Provide the (x, y) coordinate of the cell's center where the given text is located.  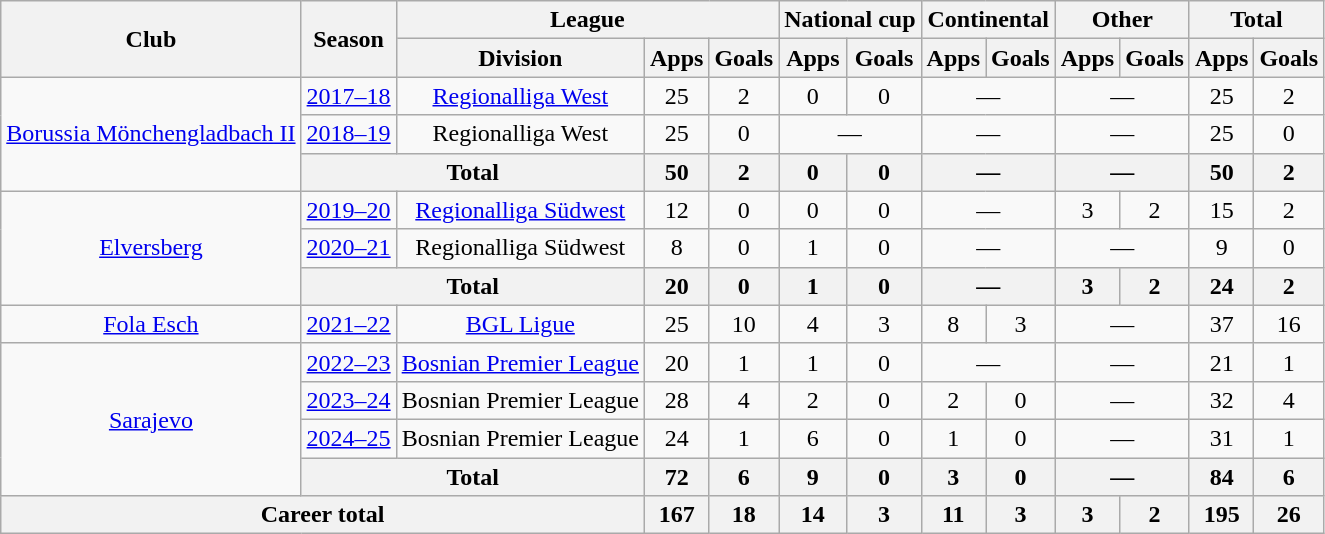
167 (676, 515)
2024–25 (348, 438)
2020–21 (348, 248)
10 (744, 324)
2022–23 (348, 362)
11 (953, 515)
12 (676, 210)
31 (1221, 438)
Borussia Mönchengladbach II (151, 134)
2017–18 (348, 96)
Fola Esch (151, 324)
15 (1221, 210)
2019–20 (348, 210)
National cup (850, 20)
Other (1122, 20)
2021–22 (348, 324)
Sarajevo (151, 419)
195 (1221, 515)
Club (151, 39)
21 (1221, 362)
84 (1221, 477)
Continental (988, 20)
28 (676, 400)
Season (348, 39)
Career total (323, 515)
League (587, 20)
18 (744, 515)
Elversberg (151, 248)
37 (1221, 324)
72 (676, 477)
14 (813, 515)
26 (1289, 515)
2018–19 (348, 134)
16 (1289, 324)
Division (520, 58)
2023–24 (348, 400)
32 (1221, 400)
BGL Ligue (520, 324)
